Return the [X, Y] coordinate for the center point of the cell that contains the specified text.  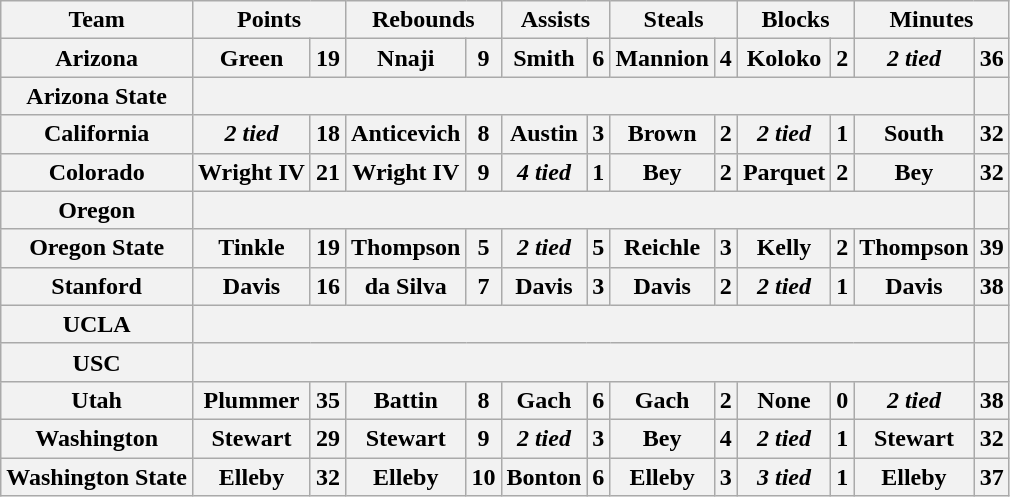
10 [484, 477]
Reichle [662, 248]
Oregon State [97, 248]
Points [270, 20]
Plummer [252, 400]
Kelly [784, 248]
Smith [544, 58]
29 [328, 438]
35 [328, 400]
Green [252, 58]
Assists [556, 20]
da Silva [406, 286]
Tinkle [252, 248]
Blocks [795, 20]
USC [97, 362]
UCLA [97, 324]
Arizona [97, 58]
Colorado [97, 172]
Nnaji [406, 58]
South [914, 134]
Bonton [544, 477]
16 [328, 286]
Team [97, 20]
None [784, 400]
Battin [406, 400]
Brown [662, 134]
39 [992, 248]
18 [328, 134]
37 [992, 477]
0 [842, 400]
Rebounds [424, 20]
Stanford [97, 286]
Oregon [97, 210]
Anticevich [406, 134]
Mannion [662, 58]
Utah [97, 400]
21 [328, 172]
Steals [674, 20]
Austin [544, 134]
Washington [97, 438]
California [97, 134]
Washington State [97, 477]
4 tied [544, 172]
Arizona State [97, 96]
Minutes [932, 20]
3 tied [784, 477]
7 [484, 286]
Koloko [784, 58]
Parquet [784, 172]
36 [992, 58]
